Scan for the cell matching the given text and deliver its (X, Y) coordinate at center. 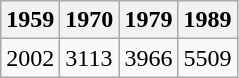
3966 (148, 58)
1989 (208, 20)
1979 (148, 20)
1970 (90, 20)
2002 (30, 58)
3113 (90, 58)
1959 (30, 20)
5509 (208, 58)
